Pinpoint the cell where the given text exists, returning its [X, Y] midpoint coordinate. 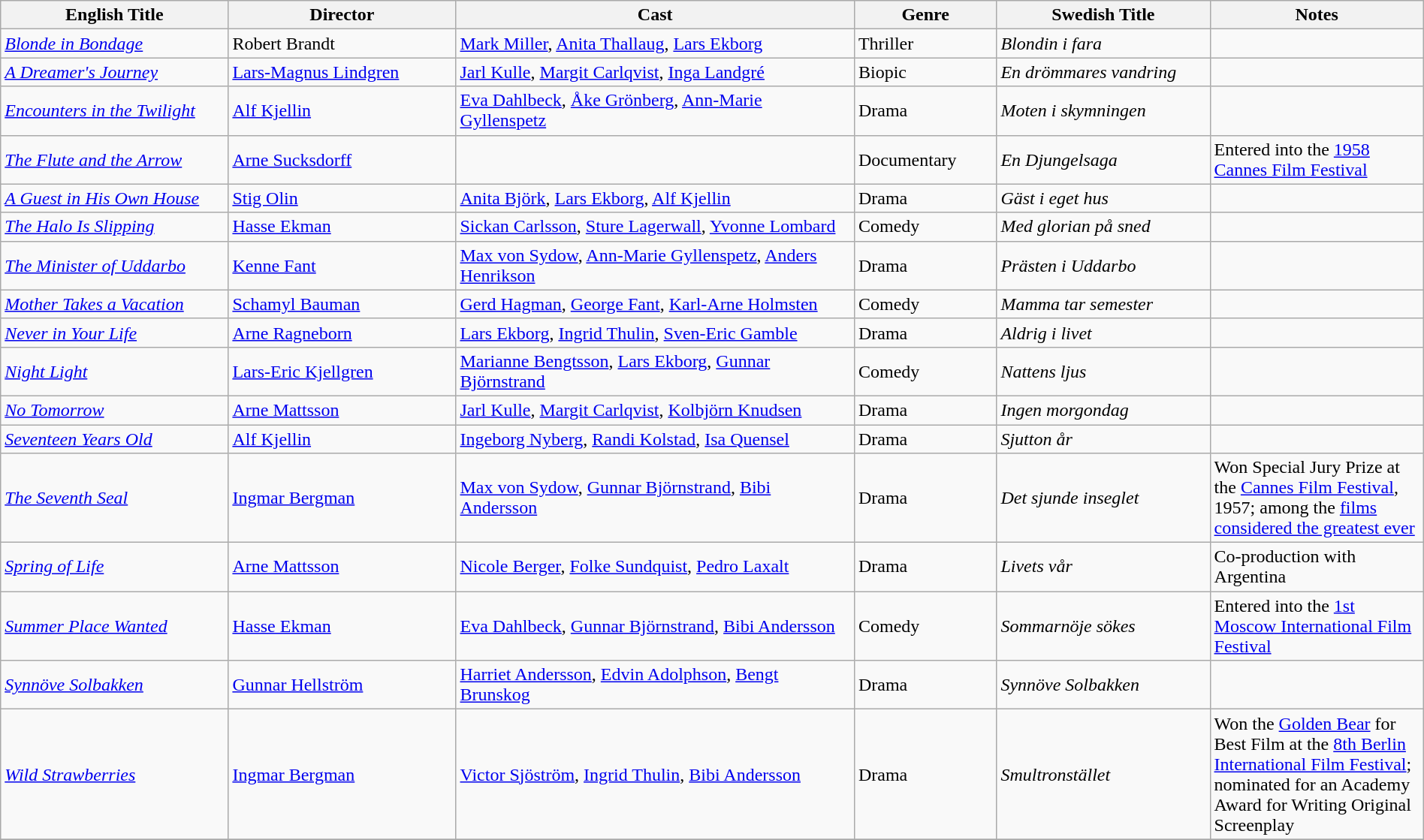
Ingen morgondag [1103, 410]
Mother Takes a Vacation [114, 304]
Jarl Kulle, Margit Carlqvist, Inga Landgré [655, 72]
Mark Miller, Anita Thallaug, Lars Ekborg [655, 44]
Blonde in Bondage [114, 44]
Won the Golden Bear for Best Film at the 8th Berlin International Film Festival; nominated for an Academy Award for Writing Original Screenplay [1317, 775]
Livets vår [1103, 568]
Max von Sydow, Ann-Marie Gyllenspetz, Anders Henrikson [655, 266]
Sommarnöje sökes [1103, 626]
Med glorian på sned [1103, 227]
Cast [655, 15]
No Tomorrow [114, 410]
Kenne Fant [342, 266]
Lars-Magnus Lindgren [342, 72]
En drömmares vandring [1103, 72]
Schamyl Bauman [342, 304]
Mamma tar semester [1103, 304]
Gunnar Hellström [342, 685]
Lars Ekborg, Ingrid Thulin, Sven-Eric Gamble [655, 333]
Arne Ragneborn [342, 333]
Gäst i eget hus [1103, 198]
Encounters in the Twilight [114, 111]
Marianne Bengtsson, Lars Ekborg, Gunnar Björnstrand [655, 371]
Summer Place Wanted [114, 626]
Robert Brandt [342, 44]
Nicole Berger, Folke Sundquist, Pedro Laxalt [655, 568]
Notes [1317, 15]
Never in Your Life [114, 333]
Entered into the 1958 Cannes Film Festival [1317, 159]
Co-production with Argentina [1317, 568]
The Minister of Uddarbo [114, 266]
Arne Sucksdorff [342, 159]
Biopic [925, 72]
Prästen i Uddarbo [1103, 266]
Smultronstället [1103, 775]
Thriller [925, 44]
Won Special Jury Prize at the Cannes Film Festival, 1957; among the films considered the greatest ever [1317, 498]
Director [342, 15]
Ingeborg Nyberg, Randi Kolstad, Isa Quensel [655, 439]
Aldrig i livet [1103, 333]
En Djungelsaga [1103, 159]
Gerd Hagman, George Fant, Karl-Arne Holmsten [655, 304]
Night Light [114, 371]
Eva Dahlbeck, Åke Grönberg, Ann-Marie Gyllenspetz [655, 111]
Documentary [925, 159]
Sickan Carlsson, Sture Lagerwall, Yvonne Lombard [655, 227]
Harriet Andersson, Edvin Adolphson, Bengt Brunskog [655, 685]
Max von Sydow, Gunnar Björnstrand, Bibi Andersson [655, 498]
Entered into the 1st Moscow International Film Festival [1317, 626]
Stig Olin [342, 198]
Moten i skymningen [1103, 111]
The Seventh Seal [114, 498]
Anita Björk, Lars Ekborg, Alf Kjellin [655, 198]
A Guest in His Own House [114, 198]
Wild Strawberries [114, 775]
Blondin i fara [1103, 44]
Sjutton år [1103, 439]
Swedish Title [1103, 15]
Spring of Life [114, 568]
Eva Dahlbeck, Gunnar Björnstrand, Bibi Andersson [655, 626]
Jarl Kulle, Margit Carlqvist, Kolbjörn Knudsen [655, 410]
Lars-Eric Kjellgren [342, 371]
The Flute and the Arrow [114, 159]
Genre [925, 15]
The Halo Is Slipping [114, 227]
Seventeen Years Old [114, 439]
Det sjunde inseglet [1103, 498]
Victor Sjöström, Ingrid Thulin, Bibi Andersson [655, 775]
A Dreamer's Journey [114, 72]
English Title [114, 15]
Nattens ljus [1103, 371]
